Find where the given text appears and provide that cell's center as (x, y) coordinate. 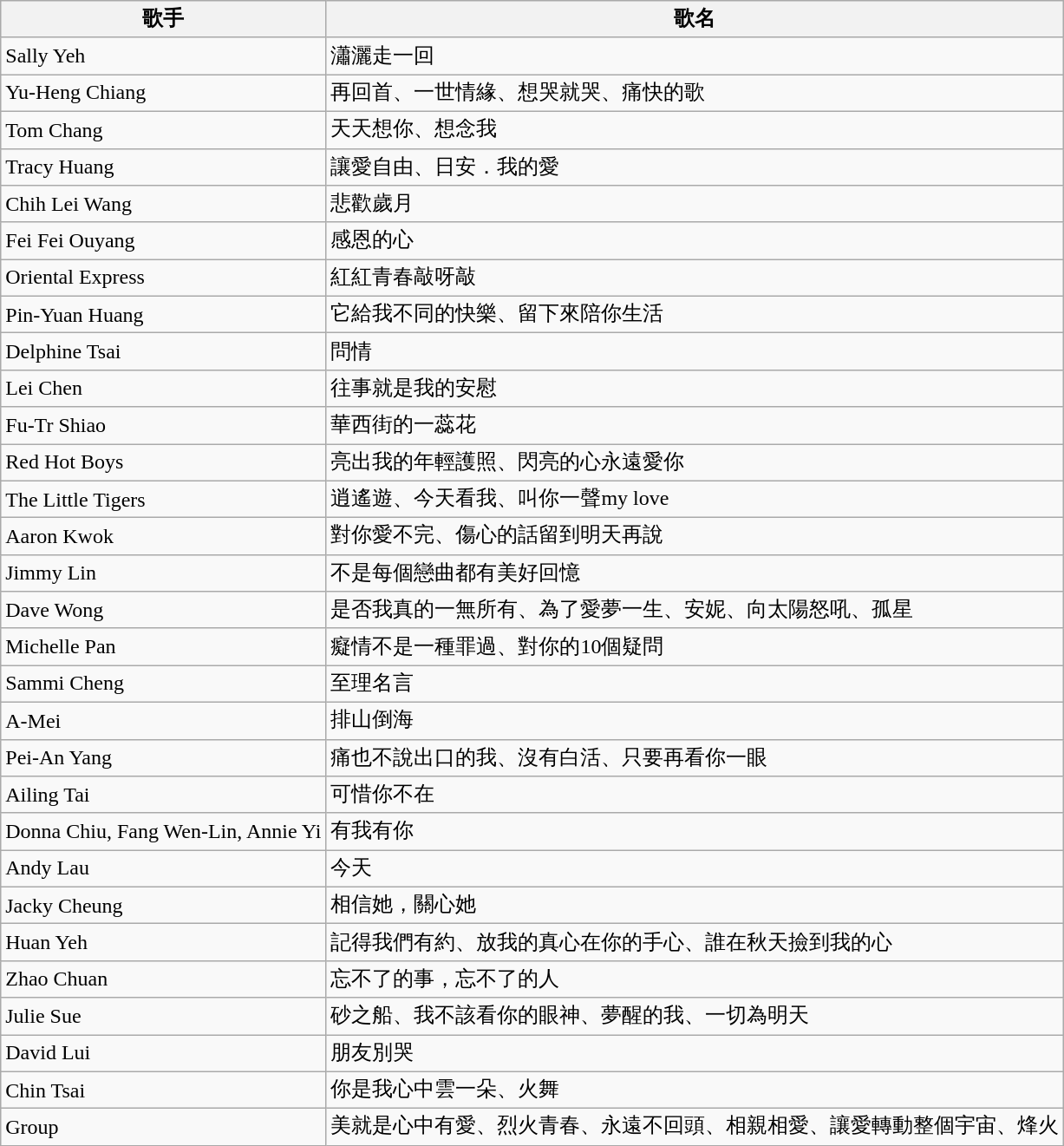
Donna Chiu, Fang Wen-Lin, Annie Yi (163, 831)
歌手 (163, 19)
Delphine Tsai (163, 352)
不是每個戀曲都有美好回憶 (695, 573)
瀟灑走一回 (695, 56)
Tom Chang (163, 130)
讓愛自由、日安．我的愛 (695, 167)
對你愛不完、傷心的話留到明天再說 (695, 536)
忘不了的事，忘不了的人 (695, 979)
Chin Tsai (163, 1090)
Group (163, 1128)
紅紅青春敲呀敲 (695, 278)
Sally Yeh (163, 56)
可惜你不在 (695, 795)
砂之船、我不該看你的眼神、夢醒的我、一切為明天 (695, 1017)
Aaron Kwok (163, 536)
美就是心中有愛、烈火青春、永遠不回頭、相親相愛、讓愛轉動整個宇宙、烽火 (695, 1128)
你是我心中雲一朵、火舞 (695, 1090)
往事就是我的安慰 (695, 389)
Zhao Chuan (163, 979)
Michelle Pan (163, 647)
悲歡歲月 (695, 205)
Huan Yeh (163, 942)
是否我真的一無所有、為了愛夢一生、安妮、向太陽怒吼、孤星 (695, 611)
朋友別哭 (695, 1053)
Oriental Express (163, 278)
Tracy Huang (163, 167)
Yu-Heng Chiang (163, 94)
Dave Wong (163, 611)
Fu-Tr Shiao (163, 425)
Chih Lei Wang (163, 205)
逍遙遊、今天看我、叫你一聲my love (695, 500)
歌名 (695, 19)
亮出我的年輕護照、閃亮的心永遠愛你 (695, 463)
華西街的一蕊花 (695, 425)
Pei-An Yang (163, 758)
問情 (695, 352)
David Lui (163, 1053)
它給我不同的快樂、留下來陪你生活 (695, 314)
Ailing Tai (163, 795)
Julie Sue (163, 1017)
癡情不是一種罪過、對你的10個疑問 (695, 647)
至理名言 (695, 684)
感恩的心 (695, 241)
Fei Fei Ouyang (163, 241)
The Little Tigers (163, 500)
Pin-Yuan Huang (163, 314)
Jimmy Lin (163, 573)
記得我們有約、放我的真心在你的手心、誰在秋天撿到我的心 (695, 942)
Andy Lau (163, 869)
天天想你、想念我 (695, 130)
再回首、一世情緣、想哭就哭、痛快的歌 (695, 94)
Red Hot Boys (163, 463)
Sammi Cheng (163, 684)
痛也不說出口的我、沒有白活、只要再看你一眼 (695, 758)
相信她，關心她 (695, 906)
有我有你 (695, 831)
A-Mei (163, 720)
Lei Chen (163, 389)
今天 (695, 869)
Jacky Cheung (163, 906)
排山倒海 (695, 720)
